Identify which cell holds the provided text, then report its [x, y] central coordinate. 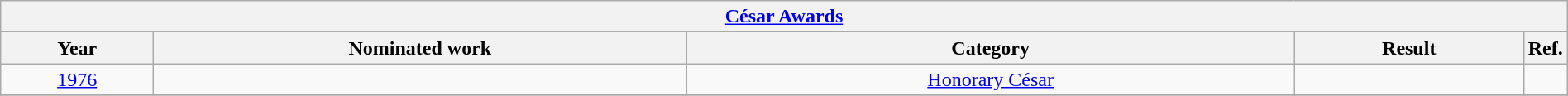
César Awards [784, 17]
Honorary César [991, 79]
Ref. [1545, 48]
Result [1409, 48]
Category [991, 48]
Nominated work [420, 48]
Year [78, 48]
1976 [78, 79]
